Pinpoint the cell where the given text exists, returning its (X, Y) midpoint coordinate. 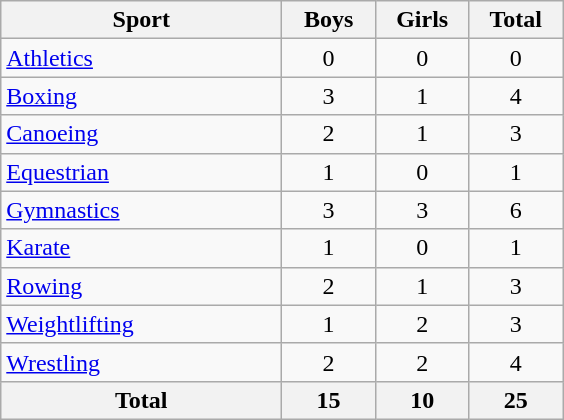
Canoeing (142, 134)
Wrestling (142, 362)
Boys (329, 20)
Rowing (142, 286)
Weightlifting (142, 324)
Gymnastics (142, 210)
15 (329, 400)
Boxing (142, 96)
Sport (142, 20)
6 (516, 210)
Athletics (142, 58)
Girls (422, 20)
Equestrian (142, 172)
10 (422, 400)
Karate (142, 248)
25 (516, 400)
